Provide the [x, y] coordinate of the cell's center where the given text is located.  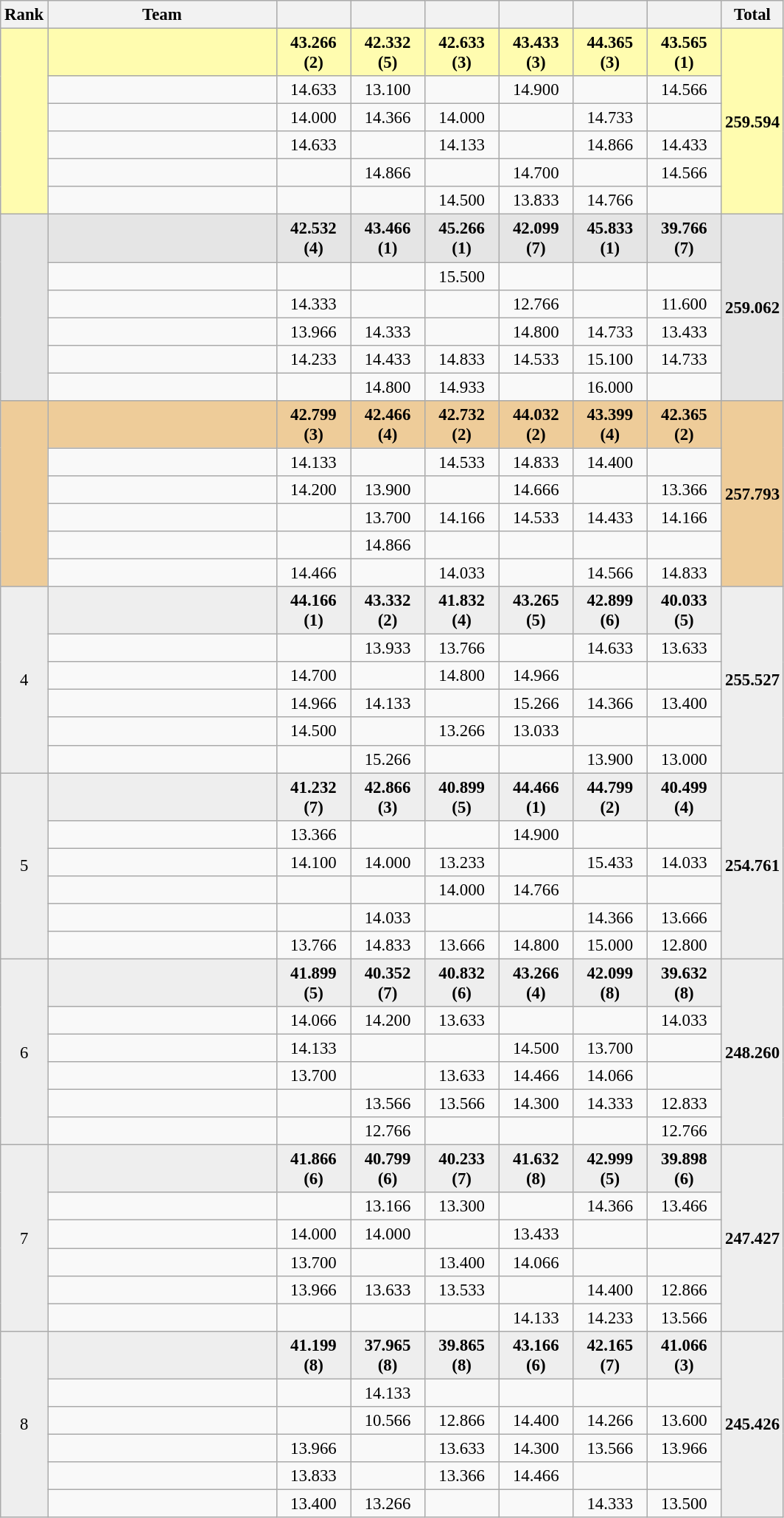
13.233 [461, 862]
41.232 (7) [314, 797]
44.466 (1) [536, 797]
44.032 (2) [536, 424]
13.533 [461, 1290]
14.933 [461, 387]
15.500 [461, 276]
43.265 (5) [536, 610]
248.260 [753, 1052]
15.000 [610, 945]
42.732 (2) [461, 424]
7 [24, 1238]
15.433 [610, 862]
Rank [24, 15]
44.166 (1) [314, 610]
42.165 (7) [610, 1354]
39.898 (6) [684, 1169]
42.532 (4) [314, 239]
43.399 (4) [610, 424]
14.100 [314, 862]
13.500 [684, 1503]
39.865 (8) [461, 1354]
42.899 (6) [610, 610]
259.062 [753, 308]
43.166 (6) [536, 1354]
12.800 [684, 945]
257.793 [753, 494]
42.466 (4) [388, 424]
43.266 (4) [536, 983]
43.433 (3) [536, 53]
41.632 (8) [536, 1169]
43.266 (2) [314, 53]
Team [162, 15]
37.965 (8) [388, 1354]
8 [24, 1424]
42.099 (7) [536, 239]
42.799 (3) [314, 424]
43.332 (2) [388, 610]
Total [753, 15]
42.365 (2) [684, 424]
13.000 [684, 759]
13.100 [388, 90]
40.033 (5) [684, 610]
41.066 (3) [684, 1354]
44.365 (3) [610, 53]
255.527 [753, 679]
40.499 (4) [684, 797]
15.100 [610, 359]
13.166 [388, 1206]
45.266 (1) [461, 239]
5 [24, 867]
4 [24, 679]
12.833 [684, 1104]
40.832 (6) [461, 983]
41.866 (6) [314, 1169]
39.766 (7) [684, 239]
44.799 (2) [610, 797]
42.099 (8) [610, 983]
10.566 [388, 1421]
13.933 [388, 648]
42.633 (3) [461, 53]
259.594 [753, 122]
40.233 (7) [461, 1169]
14.266 [610, 1421]
14.666 [536, 490]
42.999 (5) [610, 1169]
41.199 (8) [314, 1354]
43.565 (1) [684, 53]
40.799 (6) [388, 1169]
39.632 (8) [684, 983]
45.833 (1) [610, 239]
13.300 [461, 1206]
40.899 (5) [461, 797]
42.866 (3) [388, 797]
6 [24, 1052]
13.600 [684, 1421]
13.033 [536, 732]
42.332 (5) [388, 53]
43.466 (1) [388, 239]
245.426 [753, 1424]
41.899 (5) [314, 983]
16.000 [610, 387]
13.466 [684, 1206]
40.352 (7) [388, 983]
247.427 [753, 1238]
41.832 (4) [461, 610]
254.761 [753, 867]
11.600 [684, 304]
